Provide the [x, y] coordinate of the cell's center where the given text is located.  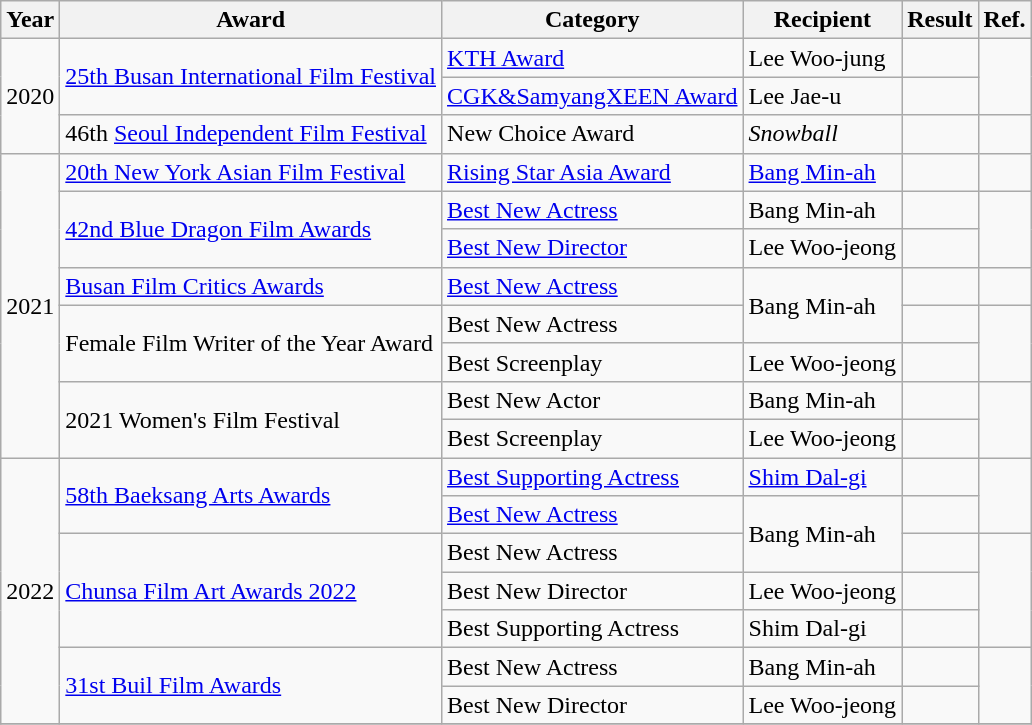
CGK&SamyangXEEN Award [593, 96]
Lee Jae-u [822, 96]
46th Seoul Independent Film Festival [251, 134]
Award [251, 20]
58th Baeksang Arts Awards [251, 496]
Result [940, 20]
Lee Woo-jung [822, 58]
2021 [30, 305]
Female Film Writer of the Year Award [251, 343]
Ref. [1004, 20]
2021 Women's Film Festival [251, 419]
New Choice Award [593, 134]
Rising Star Asia Award [593, 172]
Best New Actor [593, 400]
Busan Film Critics Awards [251, 286]
Recipient [822, 20]
Category [593, 20]
25th Busan International Film Festival [251, 77]
31st Buil Film Awards [251, 686]
Year [30, 20]
2022 [30, 591]
42nd Blue Dragon Film Awards [251, 229]
20th New York Asian Film Festival [251, 172]
Snowball [822, 134]
Chunsa Film Art Awards 2022 [251, 591]
2020 [30, 96]
KTH Award [593, 58]
